Identify which cell holds the provided text, then report its [X, Y] central coordinate. 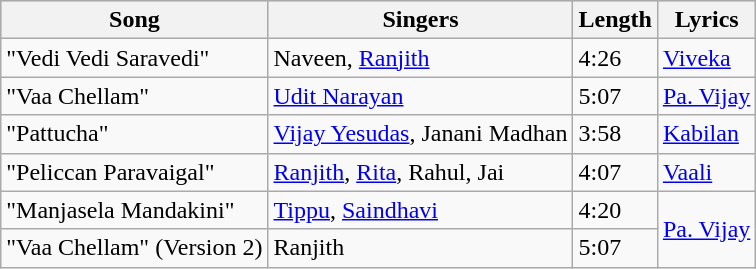
"Manjasela Mandakini" [134, 210]
"Peliccan Paravaigal" [134, 172]
3:58 [615, 134]
"Vedi Vedi Saravedi" [134, 58]
Viveka [706, 58]
Udit Narayan [420, 96]
4:26 [615, 58]
Singers [420, 20]
Tippu, Saindhavi [420, 210]
Vaali [706, 172]
Lyrics [706, 20]
Kabilan [706, 134]
Naveen, Ranjith [420, 58]
Length [615, 20]
Vijay Yesudas, Janani Madhan [420, 134]
"Vaa Chellam" (Version 2) [134, 248]
4:20 [615, 210]
Ranjith [420, 248]
Ranjith, Rita, Rahul, Jai [420, 172]
4:07 [615, 172]
Song [134, 20]
"Pattucha" [134, 134]
"Vaa Chellam" [134, 96]
